Search for the cell housing the specified text and yield its (x, y) center coordinate. 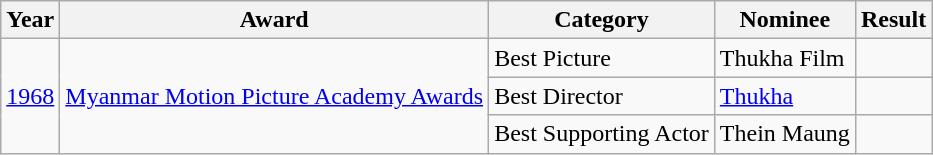
Thein Maung (784, 134)
Thukha (784, 96)
Thukha Film (784, 58)
Year (30, 20)
1968 (30, 96)
Nominee (784, 20)
Category (602, 20)
Award (274, 20)
Best Supporting Actor (602, 134)
Myanmar Motion Picture Academy Awards (274, 96)
Best Director (602, 96)
Best Picture (602, 58)
Result (893, 20)
